Determine the [X, Y] coordinate at the center of the cell enclosing the given text.  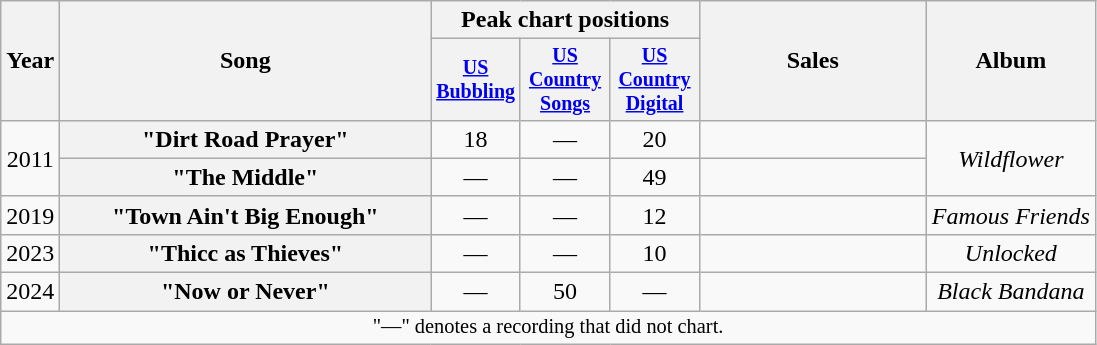
Album [1010, 61]
12 [654, 215]
2023 [30, 253]
50 [564, 292]
US Country Digital [654, 80]
2024 [30, 292]
"Now or Never" [246, 292]
Year [30, 61]
Sales [812, 61]
Famous Friends [1010, 215]
"Town Ain't Big Enough" [246, 215]
"Dirt Road Prayer" [246, 139]
"The Middle" [246, 177]
Song [246, 61]
20 [654, 139]
Unlocked [1010, 253]
10 [654, 253]
Peak chart positions [565, 20]
2011 [30, 158]
Wildflower [1010, 158]
"—" denotes a recording that did not chart. [548, 328]
"Thicc as Thieves" [246, 253]
US Bubbling [476, 80]
2019 [30, 215]
US Country Songs [564, 80]
18 [476, 139]
Black Bandana [1010, 292]
49 [654, 177]
